Capture the cell that displays the provided text and extract its (x, y) central coordinate. 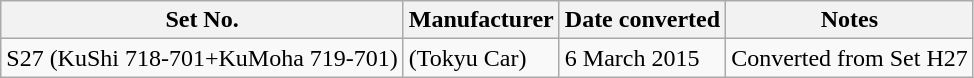
S27 (KuShi 718-701+KuMoha 719-701) (202, 58)
(Tokyu Car) (481, 58)
Date converted (642, 20)
Notes (850, 20)
6 March 2015 (642, 58)
Set No. (202, 20)
Manufacturer (481, 20)
Converted from Set H27 (850, 58)
